Search for the cell housing the specified text and yield its [x, y] center coordinate. 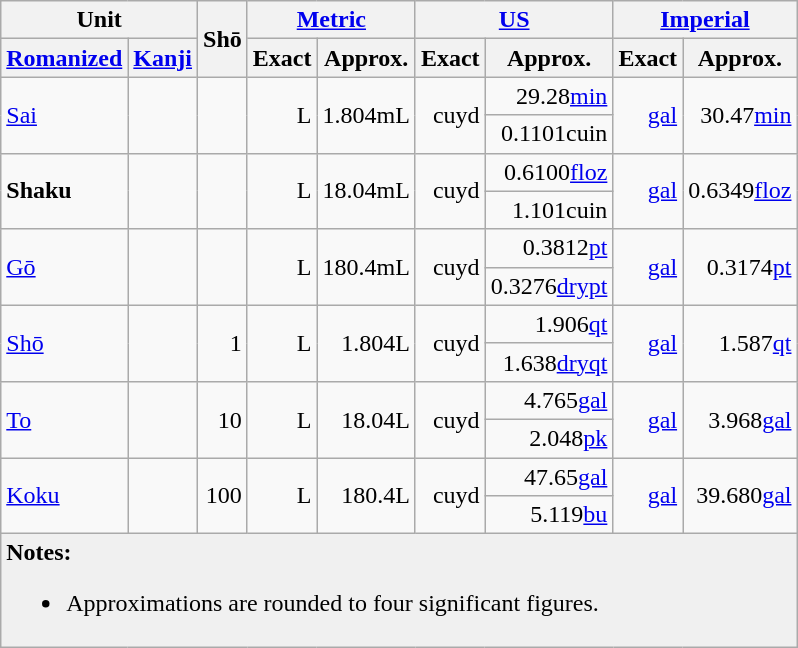
Koku [64, 496]
Imperial [705, 20]
29.28min [549, 96]
1.804mL [366, 115]
0.3174pt [740, 267]
0.3812pt [549, 248]
To [64, 419]
1.638dryqt [549, 362]
1.587qt [740, 343]
Sai [64, 115]
0.6349floz [740, 191]
Gō [64, 267]
Romanized [64, 58]
Notes:Approximations are rounded to four significant figures. [399, 590]
Kanji [163, 58]
1.906qt [549, 324]
4.765gal [549, 400]
18.04L [366, 419]
US [514, 20]
180.4L [366, 496]
2.048pk [549, 438]
10 [223, 419]
Shaku [64, 191]
1.804L [366, 343]
1.101cuin [549, 210]
0.1101cuin [549, 134]
30.47min [740, 115]
Unit [100, 20]
5.119bu [549, 515]
47.65gal [549, 477]
Metric [331, 20]
3.968gal [740, 419]
0.3276drypt [549, 286]
100 [223, 496]
18.04mL [366, 191]
180.4mL [366, 267]
39.680gal [740, 496]
0.6100floz [549, 172]
1 [223, 343]
